Pinpoint the cell where the given text exists, returning its [X, Y] midpoint coordinate. 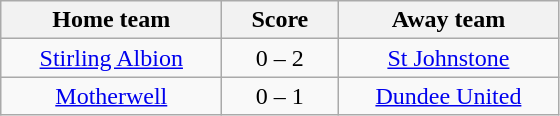
Home team [112, 20]
St Johnstone [448, 58]
Away team [448, 20]
Dundee United [448, 96]
0 – 2 [280, 58]
0 – 1 [280, 96]
Motherwell [112, 96]
Stirling Albion [112, 58]
Score [280, 20]
